Detect which cell encompasses the target text, then output its [x, y] center coordinate. 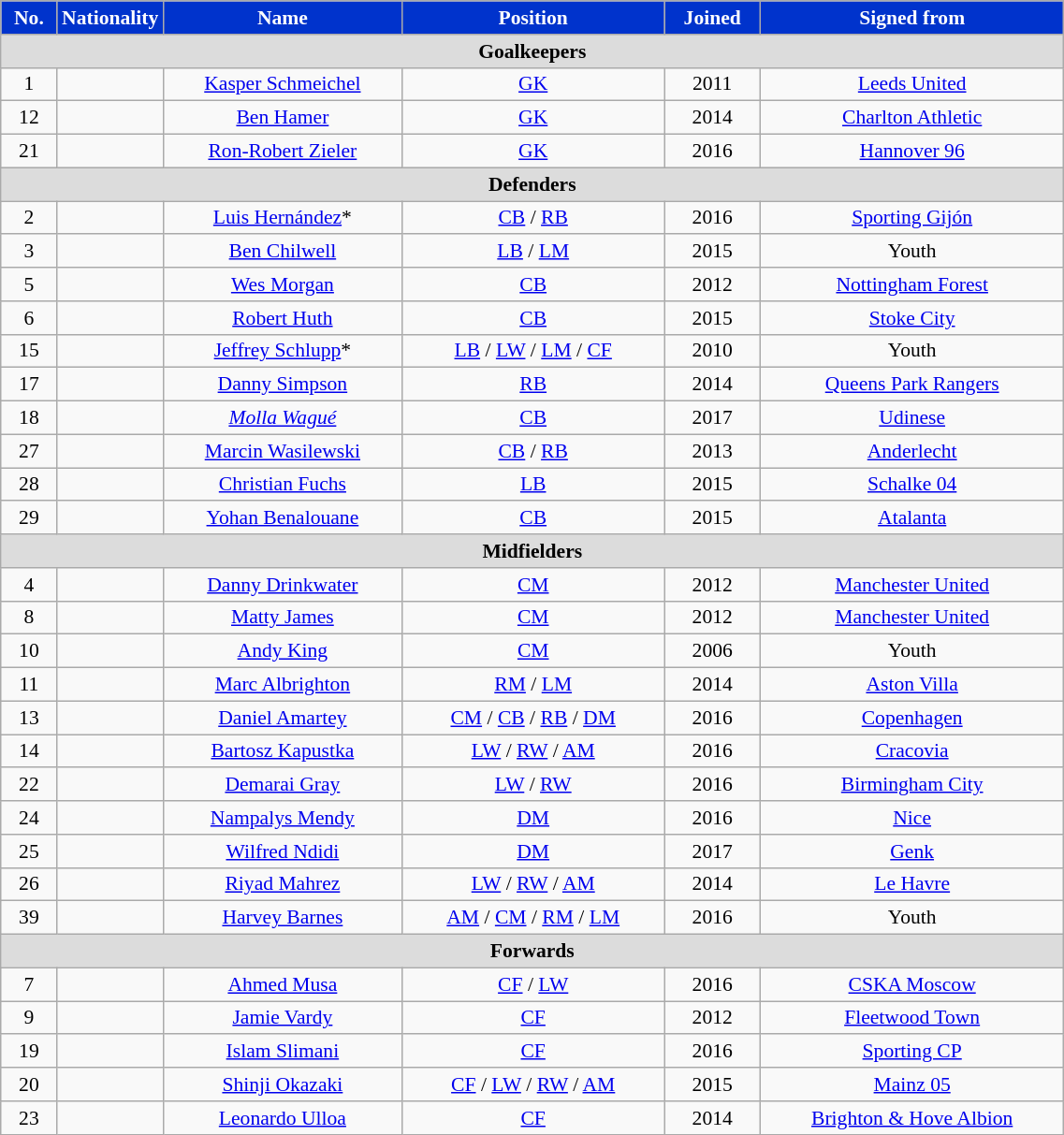
Leeds United [912, 84]
Anderlecht [912, 451]
Udinese [912, 418]
Name [283, 18]
Robert Huth [283, 318]
LW / RW [532, 785]
Atalanta [912, 518]
CSKA Moscow [912, 984]
Marcin Wasilewski [283, 451]
Christian Fuchs [283, 485]
8 [29, 618]
Stoke City [912, 318]
Jamie Vardy [283, 1018]
Kasper Schmeichel [283, 84]
Matty James [283, 618]
29 [29, 518]
Brighton & Hove Albion [912, 1118]
Shinji Okazaki [283, 1084]
AM / CM / RM / LM [532, 918]
2006 [713, 651]
Mainz 05 [912, 1084]
Sporting CP [912, 1052]
2011 [713, 84]
Cracovia [912, 751]
Midfielders [532, 551]
3 [29, 252]
5 [29, 284]
CF / LW [532, 984]
22 [29, 785]
CF / LW / RW / AM [532, 1084]
Leonardo Ulloa [283, 1118]
4 [29, 585]
Goalkeepers [532, 51]
17 [29, 385]
11 [29, 685]
21 [29, 152]
18 [29, 418]
10 [29, 651]
LB [532, 485]
Queens Park Rangers [912, 385]
Harvey Barnes [283, 918]
Nottingham Forest [912, 284]
19 [29, 1052]
Molla Wagué [283, 418]
Nampalys Mendy [283, 818]
RM / LM [532, 685]
2013 [713, 451]
Bartosz Kapustka [283, 751]
Forwards [532, 952]
25 [29, 851]
CM / CB / RB / DM [532, 718]
Luis Hernández* [283, 218]
Fleetwood Town [912, 1018]
LB / LW / LM / CF [532, 351]
Ahmed Musa [283, 984]
No. [29, 18]
Schalke 04 [912, 485]
Hannover 96 [912, 152]
Aston Villa [912, 685]
Ben Chilwell [283, 252]
Signed from [912, 18]
Nationality [110, 18]
Joined [713, 18]
Demarai Gray [283, 785]
15 [29, 351]
27 [29, 451]
Islam Slimani [283, 1052]
Birmingham City [912, 785]
Charlton Athletic [912, 118]
Le Havre [912, 884]
Marc Albrighton [283, 685]
Defenders [532, 184]
Jeffrey Schlupp* [283, 351]
20 [29, 1084]
Daniel Amartey [283, 718]
7 [29, 984]
13 [29, 718]
Ron-Robert Zieler [283, 152]
Wilfred Ndidi [283, 851]
23 [29, 1118]
Sporting Gijón [912, 218]
2010 [713, 351]
12 [29, 118]
Danny Simpson [283, 385]
26 [29, 884]
Position [532, 18]
6 [29, 318]
RB [532, 385]
Andy King [283, 651]
Danny Drinkwater [283, 585]
39 [29, 918]
1 [29, 84]
14 [29, 751]
2 [29, 218]
Riyad Mahrez [283, 884]
Wes Morgan [283, 284]
Nice [912, 818]
Copenhagen [912, 718]
LB / LM [532, 252]
Genk [912, 851]
Ben Hamer [283, 118]
24 [29, 818]
9 [29, 1018]
28 [29, 485]
Yohan Benalouane [283, 518]
